Search for the cell housing the specified text and yield its [x, y] center coordinate. 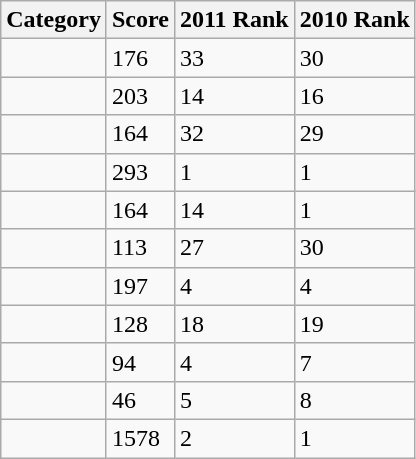
203 [140, 96]
8 [354, 400]
32 [234, 134]
7 [354, 362]
176 [140, 58]
18 [234, 324]
Score [140, 20]
27 [234, 248]
293 [140, 172]
128 [140, 324]
33 [234, 58]
2010 Rank [354, 20]
2 [234, 438]
113 [140, 248]
Category [54, 20]
5 [234, 400]
1578 [140, 438]
19 [354, 324]
197 [140, 286]
46 [140, 400]
29 [354, 134]
94 [140, 362]
2011 Rank [234, 20]
16 [354, 96]
